Detect which cell encompasses the target text, then output its (X, Y) center coordinate. 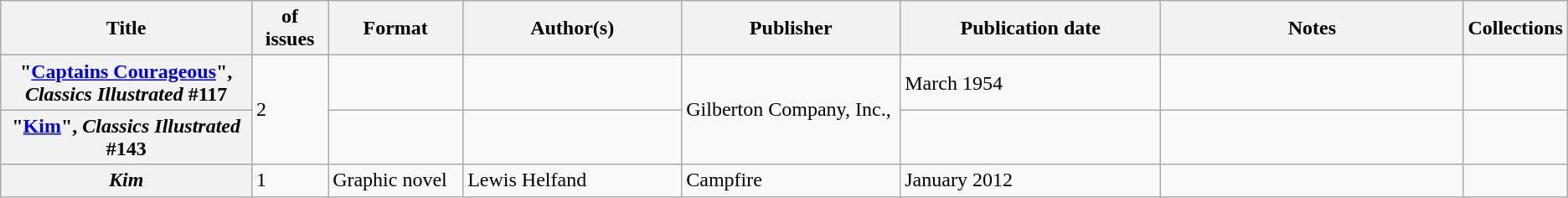
Author(s) (573, 29)
Graphic novel (395, 180)
Title (126, 29)
Gilberton Company, Inc., (791, 110)
Publication date (1030, 29)
Format (395, 29)
January 2012 (1030, 180)
"Captains Courageous", Classics Illustrated #117 (126, 82)
Notes (1312, 29)
Kim (126, 180)
Campfire (791, 180)
Collections (1515, 29)
Lewis Helfand (573, 180)
1 (290, 180)
March 1954 (1030, 82)
2 (290, 110)
Publisher (791, 29)
"Kim", Classics Illustrated #143 (126, 138)
of issues (290, 29)
